Determine the [x, y] coordinate at the center of the cell enclosing the given text.  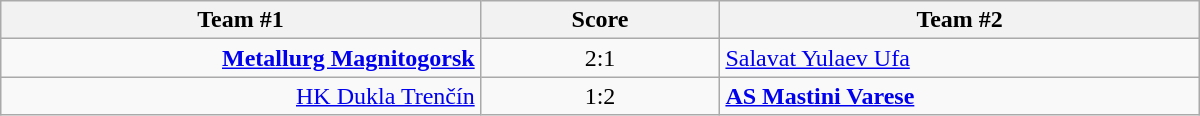
Metallurg Magnitogorsk [240, 58]
2:1 [600, 58]
HK Dukla Trenčín [240, 96]
Score [600, 20]
Team #2 [960, 20]
AS Mastini Varese [960, 96]
1:2 [600, 96]
Salavat Yulaev Ufa [960, 58]
Team #1 [240, 20]
